From the cell containing the given text, extract its center point as [x, y] coordinate. 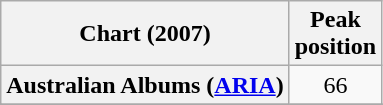
66 [335, 85]
Chart (2007) [145, 34]
Peakposition [335, 34]
Australian Albums (ARIA) [145, 85]
